Return [x, y] of the center of cell containing provided text 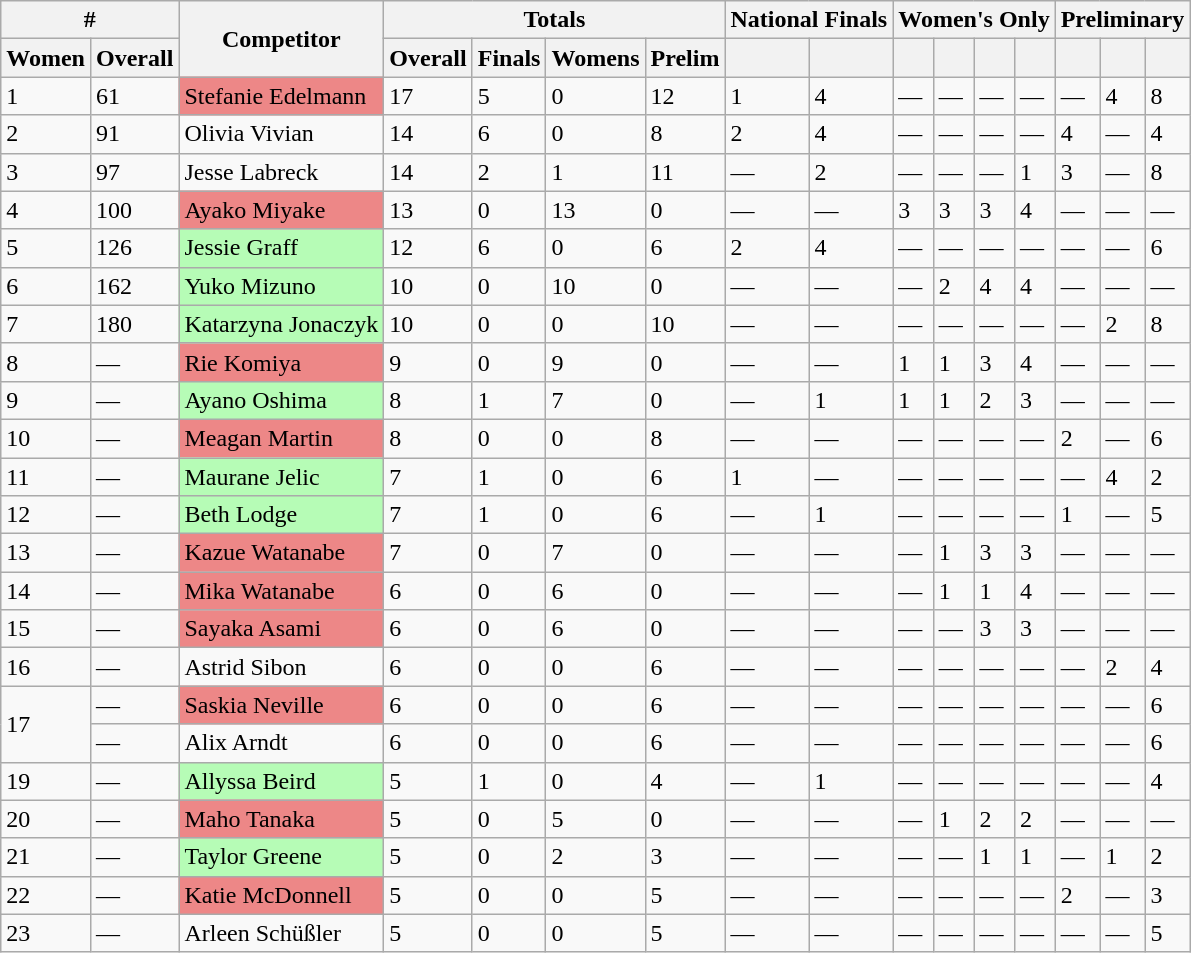
Olivia Vivian [282, 134]
Women's Only [974, 20]
97 [134, 172]
Totals [554, 20]
Allyssa Beird [282, 781]
Prelim [685, 58]
23 [46, 933]
100 [134, 210]
Stefanie Edelmann [282, 96]
180 [134, 324]
91 [134, 134]
Ayano Oshima [282, 400]
Competitor [282, 39]
Katarzyna Jonaczyk [282, 324]
Yuko Mizuno [282, 286]
Preliminary [1122, 20]
Kazue Watanabe [282, 553]
Meagan Martin [282, 438]
Katie McDonnell [282, 895]
Saskia Neville [282, 705]
National Finals [809, 20]
Astrid Sibon [282, 667]
21 [46, 857]
Sayaka Asami [282, 629]
Jessie Graff [282, 248]
20 [46, 819]
Jesse Labreck [282, 172]
Mika Watanabe [282, 591]
Taylor Greene [282, 857]
Maho Tanaka [282, 819]
126 [134, 248]
Finals [509, 58]
Alix Arndt [282, 743]
162 [134, 286]
Arleen Schüßler [282, 933]
22 [46, 895]
Women [46, 58]
19 [46, 781]
Beth Lodge [282, 515]
15 [46, 629]
Maurane Jelic [282, 477]
# [90, 20]
Womens [596, 58]
16 [46, 667]
Ayako Miyake [282, 210]
Rie Komiya [282, 362]
61 [134, 96]
